From the cell containing the given text, extract its center point as [x, y] coordinate. 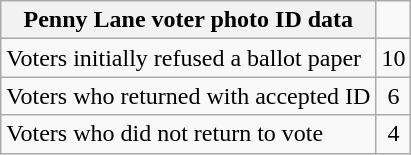
6 [394, 96]
Voters who returned with accepted ID [188, 96]
4 [394, 134]
Voters initially refused a ballot paper [188, 58]
Penny Lane voter photo ID data [188, 20]
10 [394, 58]
Voters who did not return to vote [188, 134]
